Capture the cell that displays the provided text and extract its [X, Y] central coordinate. 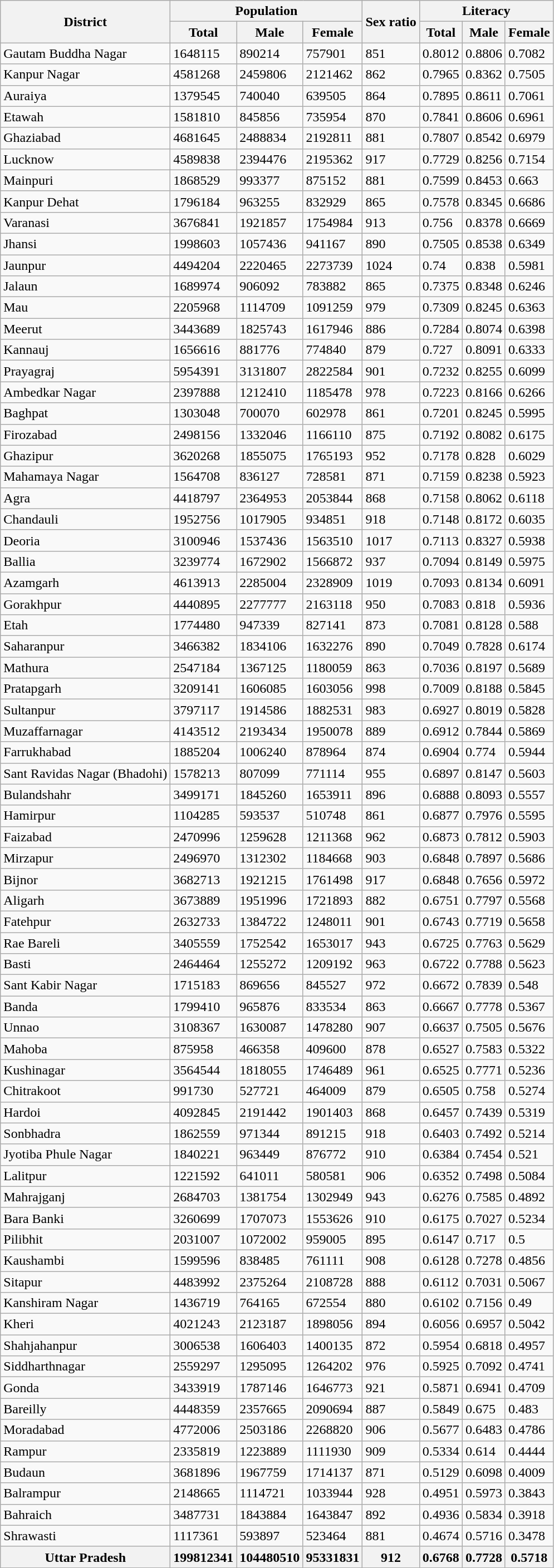
0.7585 [483, 1197]
0.74 [441, 265]
872 [391, 1345]
602978 [333, 413]
0.6363 [529, 308]
0.5995 [529, 413]
0.7009 [441, 689]
0.5319 [529, 1112]
0.6128 [441, 1260]
0.5716 [483, 1536]
0.7763 [483, 943]
728581 [333, 477]
0.756 [441, 223]
Pilibhit [86, 1239]
909 [391, 1451]
0.8611 [483, 96]
0.8091 [483, 350]
0.5975 [529, 561]
0.5623 [529, 964]
0.7839 [483, 985]
0.7027 [483, 1218]
0.5938 [529, 540]
0.7895 [441, 96]
0.838 [483, 265]
4143512 [204, 731]
Kanpur Nagar [86, 75]
Bijnor [86, 879]
827141 [333, 625]
993377 [269, 180]
0.4444 [529, 1451]
896 [391, 795]
1436719 [204, 1303]
Mirzapur [86, 858]
873 [391, 625]
1672902 [269, 561]
2090694 [333, 1409]
4448359 [204, 1409]
0.7093 [441, 583]
0.6751 [441, 900]
0.5677 [441, 1430]
882 [391, 900]
1967759 [269, 1472]
0.675 [483, 1409]
1384722 [269, 921]
3487731 [204, 1515]
0.6768 [441, 1557]
Auraiya [86, 96]
3682713 [204, 879]
1221592 [204, 1176]
5954391 [204, 371]
0.4786 [529, 1430]
887 [391, 1409]
0.6725 [441, 943]
0.5871 [441, 1388]
0.7113 [441, 540]
523464 [333, 1536]
941167 [333, 244]
0.6904 [441, 752]
0.6098 [483, 1472]
1006240 [269, 752]
Ghaziabad [86, 138]
2163118 [333, 604]
0.8074 [483, 329]
Mathura [86, 668]
Lucknow [86, 159]
1845260 [269, 795]
199812341 [204, 1557]
Sitapur [86, 1281]
0.49 [529, 1303]
Mahrajganj [86, 1197]
0.7192 [441, 435]
1303048 [204, 413]
908 [391, 1260]
2488834 [269, 138]
2470996 [204, 837]
Bareilly [86, 1409]
836127 [269, 477]
2277777 [269, 604]
1400135 [333, 1345]
807099 [269, 773]
0.6056 [441, 1324]
0.8538 [483, 244]
2464464 [204, 964]
1765193 [333, 456]
1295095 [269, 1367]
875152 [333, 180]
Unnao [86, 1028]
Saharanpur [86, 647]
978 [391, 392]
Prayagraj [86, 371]
881776 [269, 350]
0.6877 [441, 816]
Kushinagar [86, 1070]
0.8082 [483, 435]
3209141 [204, 689]
Mainpuri [86, 180]
0.7094 [441, 561]
983 [391, 710]
2364953 [269, 498]
0.7158 [441, 498]
0.8606 [483, 117]
Bahraich [86, 1515]
2357665 [269, 1409]
Mahamaya Nagar [86, 477]
886 [391, 329]
1882531 [333, 710]
2498156 [204, 435]
Budaun [86, 1472]
3433919 [204, 1388]
0.5972 [529, 879]
0.7284 [441, 329]
1840221 [204, 1155]
1223889 [269, 1451]
0.6743 [441, 921]
845856 [269, 117]
3108367 [204, 1028]
Sex ratio [391, 22]
1656616 [204, 350]
890214 [269, 53]
0.7031 [483, 1281]
0.7223 [441, 392]
2148665 [204, 1493]
1606403 [269, 1345]
1367125 [269, 668]
4772006 [204, 1430]
0.7148 [441, 519]
466358 [269, 1049]
0.774 [483, 752]
1630087 [269, 1028]
1259628 [269, 837]
0.7309 [441, 308]
0.7154 [529, 159]
Population [266, 11]
0.7201 [441, 413]
Azamgarh [86, 583]
3564544 [204, 1070]
1714137 [333, 1472]
Kanshiram Nagar [86, 1303]
1653911 [333, 795]
0.5334 [441, 1451]
2031007 [204, 1239]
Jhansi [86, 244]
4494204 [204, 265]
1951996 [269, 900]
Shrawasti [86, 1536]
1091259 [333, 308]
1787146 [269, 1388]
1689974 [204, 287]
934851 [333, 519]
0.7092 [483, 1367]
864 [391, 96]
1033944 [333, 1493]
4092845 [204, 1112]
1024 [391, 265]
0.5828 [529, 710]
1843884 [269, 1515]
963 [391, 964]
Rampur [86, 1451]
0.6147 [441, 1239]
0.588 [529, 625]
0.6686 [529, 201]
0.5367 [529, 1007]
1818055 [269, 1070]
0.6505 [441, 1091]
0.6941 [483, 1388]
0.6276 [441, 1197]
672554 [333, 1303]
0.5595 [529, 816]
1606085 [269, 689]
0.5944 [529, 752]
1184668 [333, 858]
Aligarh [86, 900]
921 [391, 1388]
0.5236 [529, 1070]
Uttar Pradesh [86, 1557]
0.7976 [483, 816]
0.758 [483, 1091]
Sant Kabir Nagar [86, 985]
3006538 [204, 1345]
Bara Banki [86, 1218]
Baghpat [86, 413]
0.7599 [441, 180]
955 [391, 773]
Mahoba [86, 1049]
1114721 [269, 1493]
1564708 [204, 477]
0.8093 [483, 795]
3131807 [269, 371]
0.5568 [529, 900]
0.7232 [441, 371]
580581 [333, 1176]
District [86, 22]
0.8197 [483, 668]
0.5903 [529, 837]
0.483 [529, 1409]
1166110 [333, 435]
0.8134 [483, 583]
0.8327 [483, 540]
862 [391, 75]
1774480 [204, 625]
3239774 [204, 561]
Deoria [86, 540]
0.7728 [483, 1557]
1950078 [333, 731]
1302949 [333, 1197]
761111 [333, 1260]
0.6483 [483, 1430]
0.6722 [441, 964]
0.4936 [441, 1515]
Mau [86, 308]
1952756 [204, 519]
Pratapgarh [86, 689]
Chandauli [86, 519]
Fatehpur [86, 921]
0.6398 [529, 329]
961 [391, 1070]
Etah [86, 625]
1746489 [333, 1070]
1617946 [333, 329]
0.7178 [441, 456]
4440895 [204, 604]
Jaunpur [86, 265]
Kannauj [86, 350]
0.5923 [529, 477]
0.7788 [483, 964]
0.6669 [529, 223]
1072002 [269, 1239]
3797117 [204, 710]
3681896 [204, 1472]
906092 [269, 287]
937 [391, 561]
876772 [333, 1155]
0.7278 [483, 1260]
0.7812 [483, 837]
1255272 [269, 964]
639505 [333, 96]
3673889 [204, 900]
870 [391, 117]
Ballia [86, 561]
4581268 [204, 75]
0.5718 [529, 1557]
2547184 [204, 668]
1248011 [333, 921]
0.5603 [529, 773]
0.7897 [483, 858]
0.7036 [441, 668]
774840 [333, 350]
0.7375 [441, 287]
Basti [86, 964]
874 [391, 752]
1553626 [333, 1218]
0.6525 [441, 1070]
952 [391, 456]
1117361 [204, 1536]
Banda [86, 1007]
1653017 [333, 943]
1379545 [204, 96]
3620268 [204, 456]
0.8806 [483, 53]
0.4741 [529, 1367]
2108728 [333, 1281]
0.6384 [441, 1155]
0.4951 [441, 1493]
0.6266 [529, 392]
965876 [269, 1007]
0.6333 [529, 350]
0.7807 [441, 138]
Gonda [86, 1388]
0.5042 [529, 1324]
0.6527 [441, 1049]
1754984 [333, 223]
764165 [269, 1303]
0.6672 [441, 985]
0.5129 [441, 1472]
971344 [269, 1133]
0.5676 [529, 1028]
1914586 [269, 710]
875958 [204, 1049]
2397888 [204, 392]
0.5869 [529, 731]
1211368 [333, 837]
2191442 [269, 1112]
869656 [269, 985]
0.5 [529, 1239]
833534 [333, 1007]
Moradabad [86, 1430]
2559297 [204, 1367]
0.8378 [483, 223]
0.8172 [483, 519]
0.5845 [529, 689]
1332046 [269, 435]
1566872 [333, 561]
1381754 [269, 1197]
771114 [333, 773]
0.3478 [529, 1536]
0.7771 [483, 1070]
2285004 [269, 583]
0.663 [529, 180]
838485 [269, 1260]
527721 [269, 1091]
0.4709 [529, 1388]
0.8147 [483, 773]
Kaushambi [86, 1260]
0.5629 [529, 943]
0.6637 [441, 1028]
0.7583 [483, 1049]
0.3843 [529, 1493]
0.5214 [529, 1133]
3443689 [204, 329]
3405559 [204, 943]
0.7081 [441, 625]
0.7083 [441, 604]
2195362 [333, 159]
1901403 [333, 1112]
0.6818 [483, 1345]
2268820 [333, 1430]
0.8362 [483, 75]
Sonbhadra [86, 1133]
0.4856 [529, 1260]
593897 [269, 1536]
Gautam Buddha Nagar [86, 53]
740040 [269, 96]
Literacy [486, 11]
1707073 [269, 1218]
0.717 [483, 1239]
1264202 [333, 1367]
1796184 [204, 201]
510748 [333, 816]
3260699 [204, 1218]
976 [391, 1367]
3466382 [204, 647]
2121462 [333, 75]
757901 [333, 53]
4021243 [204, 1324]
894 [391, 1324]
928 [391, 1493]
1799410 [204, 1007]
1715183 [204, 985]
979 [391, 308]
735954 [333, 117]
1648115 [204, 53]
1646773 [333, 1388]
0.5322 [529, 1049]
0.5925 [441, 1367]
Ghazipur [86, 456]
0.6927 [441, 710]
0.548 [529, 985]
0.7082 [529, 53]
0.5234 [529, 1218]
907 [391, 1028]
2684703 [204, 1197]
2123187 [269, 1324]
912 [391, 1557]
0.8255 [483, 371]
4681645 [204, 138]
972 [391, 985]
1312302 [269, 858]
2193434 [269, 731]
1643847 [333, 1515]
0.6099 [529, 371]
0.8166 [483, 392]
0.7656 [483, 879]
Siddharthnagar [86, 1367]
0.7965 [441, 75]
878 [391, 1049]
0.3918 [529, 1515]
832929 [333, 201]
Sultanpur [86, 710]
2192811 [333, 138]
0.8542 [483, 138]
0.6102 [441, 1303]
4483992 [204, 1281]
2220465 [269, 265]
Lalitpur [86, 1176]
1478280 [333, 1028]
880 [391, 1303]
0.6979 [529, 138]
Faizabad [86, 837]
1581810 [204, 117]
0.7498 [483, 1176]
1921215 [269, 879]
950 [391, 604]
0.828 [483, 456]
0.8238 [483, 477]
Sant Ravidas Nagar (Bhadohi) [86, 773]
2375264 [269, 1281]
0.5557 [529, 795]
895 [391, 1239]
0.6118 [529, 498]
0.7492 [483, 1133]
1761498 [333, 879]
2205968 [204, 308]
409600 [333, 1049]
1599596 [204, 1260]
Firozabad [86, 435]
4418797 [204, 498]
0.6957 [483, 1324]
Kanpur Dehat [86, 201]
0.8019 [483, 710]
1752542 [269, 943]
0.8149 [483, 561]
Bulandshahr [86, 795]
3676841 [204, 223]
0.6174 [529, 647]
0.8453 [483, 180]
2328909 [333, 583]
0.7049 [441, 647]
1898056 [333, 1324]
0.6888 [441, 795]
Farrukhabad [86, 752]
0.6091 [529, 583]
Ambedkar Nagar [86, 392]
1603056 [333, 689]
959005 [333, 1239]
0.5689 [529, 668]
Muzaffarnagar [86, 731]
0.7719 [483, 921]
963255 [269, 201]
1834106 [269, 647]
0.7778 [483, 1007]
2459806 [269, 75]
0.727 [441, 350]
Shahjahanpur [86, 1345]
1578213 [204, 773]
3100946 [204, 540]
0.8188 [483, 689]
0.7159 [441, 477]
889 [391, 731]
875 [391, 435]
0.5274 [529, 1091]
1825743 [269, 329]
0.4674 [441, 1536]
0.7156 [483, 1303]
0.521 [529, 1155]
991730 [204, 1091]
95331831 [333, 1557]
783882 [333, 287]
0.5954 [441, 1345]
4589838 [204, 159]
Agra [86, 498]
1998603 [204, 244]
0.5658 [529, 921]
0.6112 [441, 1281]
0.6873 [441, 837]
0.7828 [483, 647]
3499171 [204, 795]
892 [391, 1515]
878964 [333, 752]
0.6897 [441, 773]
Balrampur [86, 1493]
2335819 [204, 1451]
0.7578 [441, 201]
0.6246 [529, 287]
0.5067 [529, 1281]
851 [391, 53]
Hardoi [86, 1112]
0.7797 [483, 900]
1111930 [333, 1451]
Meerut [86, 329]
1721893 [333, 900]
1019 [391, 583]
0.6912 [441, 731]
2822584 [333, 371]
0.6961 [529, 117]
1537436 [269, 540]
1855075 [269, 456]
Kheri [86, 1324]
1632276 [333, 647]
1209192 [333, 964]
0.7841 [441, 117]
0.5936 [529, 604]
2503186 [269, 1430]
0.614 [483, 1451]
0.6029 [529, 456]
1885204 [204, 752]
0.6035 [529, 519]
998 [391, 689]
1563510 [333, 540]
Etawah [86, 117]
962 [391, 837]
0.6403 [441, 1133]
1057436 [269, 244]
0.6457 [441, 1112]
963449 [269, 1155]
0.8256 [483, 159]
0.7061 [529, 96]
903 [391, 858]
1017905 [269, 519]
0.5849 [441, 1409]
1212410 [269, 392]
891215 [333, 1133]
0.6352 [441, 1176]
0.6349 [529, 244]
0.8348 [483, 287]
947339 [269, 625]
0.8012 [441, 53]
1114709 [269, 308]
1104285 [204, 816]
913 [391, 223]
1862559 [204, 1133]
0.5973 [483, 1493]
0.4957 [529, 1345]
0.818 [483, 604]
Varanasi [86, 223]
Rae Bareli [86, 943]
Hamirpur [86, 816]
104480510 [269, 1557]
0.5834 [483, 1515]
0.7844 [483, 731]
2394476 [269, 159]
1017 [391, 540]
888 [391, 1281]
0.7454 [483, 1155]
464009 [333, 1091]
1921857 [269, 223]
2632733 [204, 921]
2496970 [204, 858]
0.4892 [529, 1197]
0.4009 [529, 1472]
0.7729 [441, 159]
4613913 [204, 583]
1180059 [333, 668]
0.8345 [483, 201]
2053844 [333, 498]
Chitrakoot [86, 1091]
Jyotiba Phule Nagar [86, 1155]
641011 [269, 1176]
0.5686 [529, 858]
593537 [269, 816]
Jalaun [86, 287]
Gorakhpur [86, 604]
0.8128 [483, 625]
0.6667 [441, 1007]
0.5981 [529, 265]
0.5084 [529, 1176]
1185478 [333, 392]
0.7439 [483, 1112]
700070 [269, 413]
845527 [333, 985]
1868529 [204, 180]
2273739 [333, 265]
0.8062 [483, 498]
